From the cell containing the given text, extract its center point as (X, Y) coordinate. 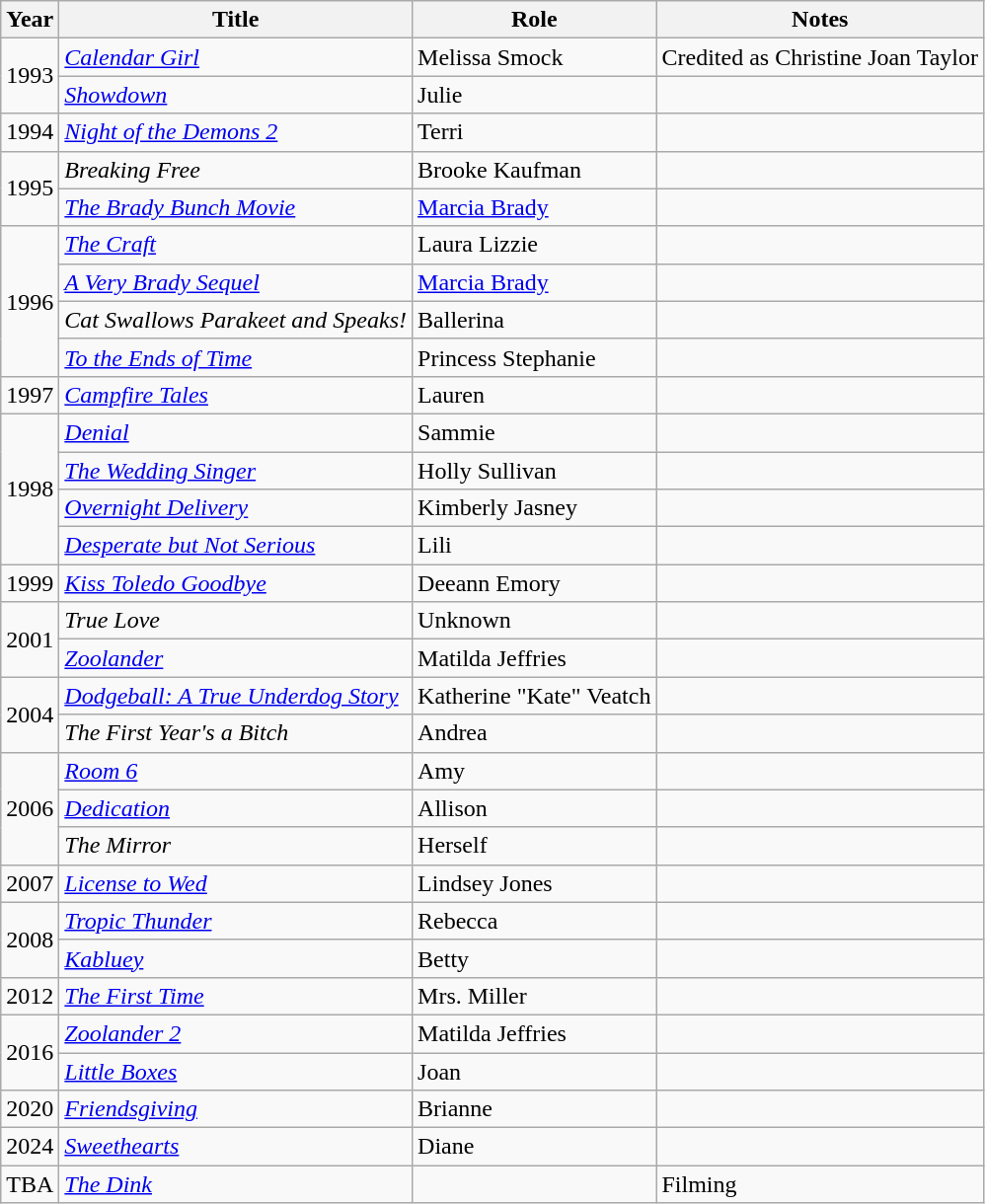
Tropic Thunder (236, 921)
Diane (535, 1147)
The Dink (236, 1184)
Breaking Free (236, 170)
License to Wed (236, 883)
1999 (30, 583)
Dodgeball: A True Underdog Story (236, 696)
2004 (30, 715)
Allison (535, 808)
Lili (535, 546)
The Craft (236, 245)
Zoolander (236, 658)
Year (30, 20)
True Love (236, 621)
2012 (30, 996)
Katherine "Kate" Veatch (535, 696)
The Brady Bunch Movie (236, 207)
2006 (30, 808)
Melissa Smock (535, 57)
Joan (535, 1071)
1993 (30, 76)
2008 (30, 940)
Sammie (535, 432)
Little Boxes (236, 1071)
Night of the Demons 2 (236, 132)
Cat Swallows Parakeet and Speaks! (236, 320)
The Mirror (236, 846)
TBA (30, 1184)
Zoolander 2 (236, 1033)
Credited as Christine Joan Taylor (820, 57)
The First Time (236, 996)
Brooke Kaufman (535, 170)
The Wedding Singer (236, 471)
Lauren (535, 395)
Dedication (236, 808)
Betty (535, 958)
Brianne (535, 1109)
1995 (30, 188)
1997 (30, 395)
Filming (820, 1184)
2007 (30, 883)
A Very Brady Sequel (236, 282)
Overnight Delivery (236, 508)
Friendsgiving (236, 1109)
Mrs. Miller (535, 996)
Ballerina (535, 320)
Denial (236, 432)
Title (236, 20)
Kiss Toledo Goodbye (236, 583)
1994 (30, 132)
Holly Sullivan (535, 471)
The First Year's a Bitch (236, 733)
Sweethearts (236, 1147)
Notes (820, 20)
Role (535, 20)
Amy (535, 771)
Kimberly Jasney (535, 508)
Andrea (535, 733)
2016 (30, 1052)
Herself (535, 846)
2001 (30, 640)
Lindsey Jones (535, 883)
Campfire Tales (236, 395)
Deeann Emory (535, 583)
Calendar Girl (236, 57)
2024 (30, 1147)
1996 (30, 301)
Princess Stephanie (535, 357)
Kabluey (236, 958)
To the Ends of Time (236, 357)
Room 6 (236, 771)
Desperate but Not Serious (236, 546)
2020 (30, 1109)
1998 (30, 489)
Rebecca (535, 921)
Laura Lizzie (535, 245)
Julie (535, 95)
Terri (535, 132)
Showdown (236, 95)
Unknown (535, 621)
